Return (x, y) of the center of cell containing provided text 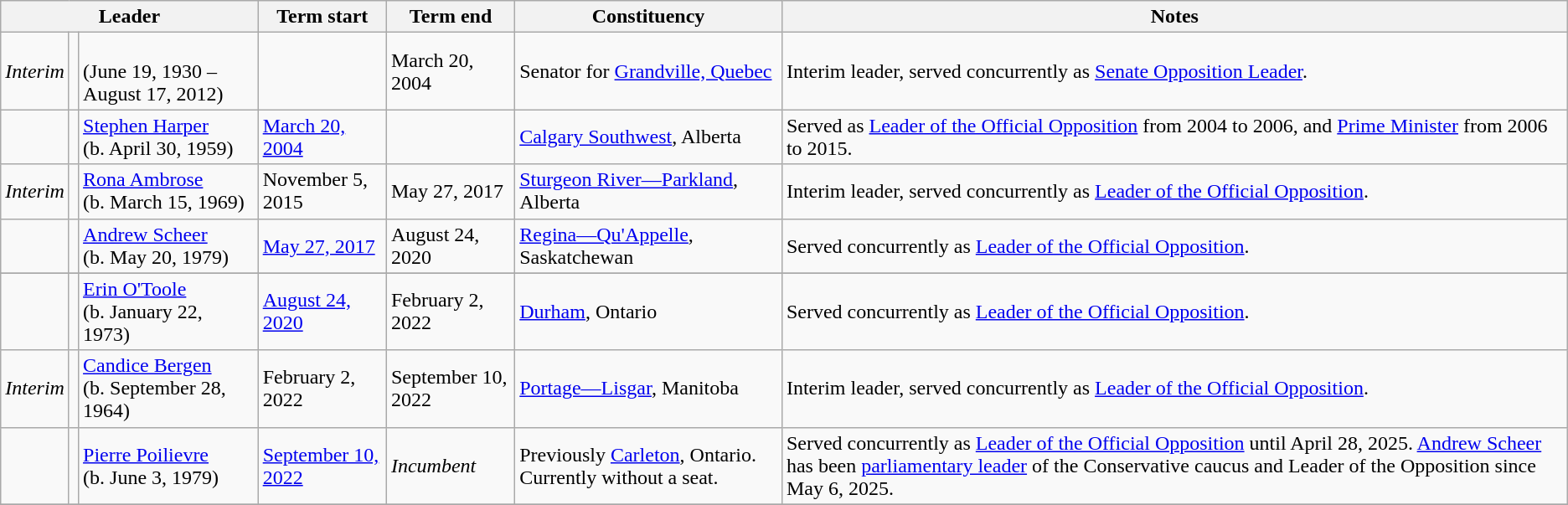
Pierre Poilievre(b. June 3, 1979) (169, 466)
November 5, 2015 (322, 191)
Sturgeon River—Parkland, Alberta (648, 191)
Term start (322, 17)
Leader (129, 17)
Interim leader, served concurrently as Senate Opposition Leader. (1174, 71)
Previously Carleton, Ontario. Currently without a seat. (648, 466)
Incumbent (451, 466)
Constituency (648, 17)
Rona Ambrose(b. March 15, 1969) (169, 191)
Served as Leader of the Official Opposition from 2004 to 2006, and Prime Minister from 2006 to 2015. (1174, 137)
Erin O'Toole(b. January 22, 1973) (169, 312)
Notes (1174, 17)
Term end (451, 17)
Andrew Scheer(b. May 20, 1979) (169, 246)
Calgary Southwest, Alberta (648, 137)
(June 19, 1930 – August 17, 2012) (169, 71)
Candice Bergen(b. September 28, 1964) (169, 389)
Senator for Grandville, Quebec (648, 71)
Regina—Qu'Appelle, Saskatchewan (648, 246)
Durham, Ontario (648, 312)
Portage—Lisgar, Manitoba (648, 389)
Stephen Harper(b. April 30, 1959) (169, 137)
